Extract the (x, y) coordinate from the center of the cell holding the provided text.  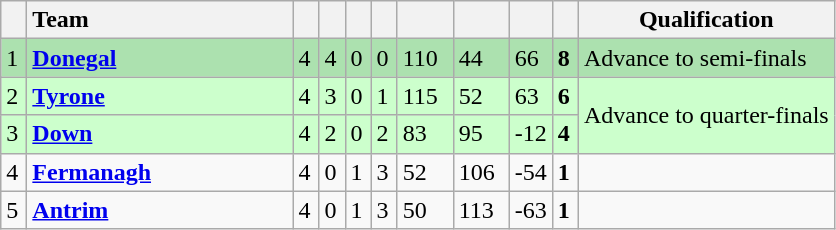
-54 (530, 172)
Fermanagh (160, 172)
Down (160, 134)
44 (481, 58)
5 (14, 210)
83 (425, 134)
Donegal (160, 58)
Team (160, 20)
Antrim (160, 210)
-12 (530, 134)
50 (425, 210)
Advance to quarter-finals (706, 115)
95 (481, 134)
63 (530, 96)
8 (565, 58)
Tyrone (160, 96)
106 (481, 172)
6 (565, 96)
Qualification (706, 20)
115 (425, 96)
-63 (530, 210)
Advance to semi-finals (706, 58)
110 (425, 58)
113 (481, 210)
66 (530, 58)
